Provide the [X, Y] coordinate of the cell's center where the given text is located.  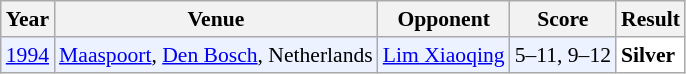
Maaspoort, Den Bosch, Netherlands [216, 55]
5–11, 9–12 [563, 55]
Silver [650, 55]
1994 [28, 55]
Opponent [444, 19]
Year [28, 19]
Result [650, 19]
Venue [216, 19]
Lim Xiaoqing [444, 55]
Score [563, 19]
